For the text-containing cell, return its midpoint in (X, Y) coordinate format. 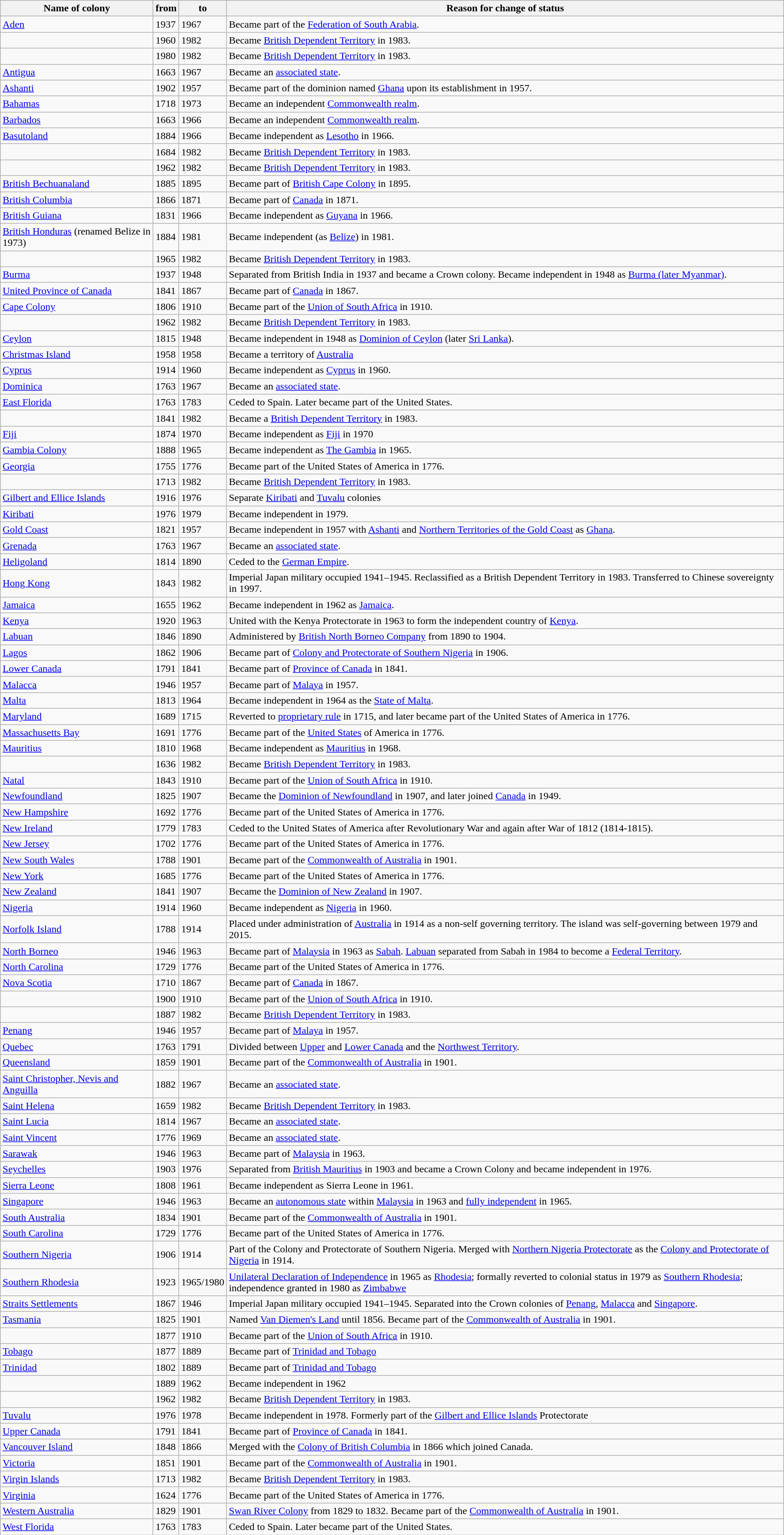
Hong Kong (77, 583)
Became independent as Sierra Leone in 1961. (505, 1185)
1871 (203, 200)
1715 (203, 716)
Barbados (77, 120)
Became independent as Mauritius in 1968. (505, 748)
Became a territory of Australia (505, 354)
Divided between Upper and Lower Canada and the Northwest Territory. (505, 1047)
1969 (203, 1138)
Georgia (77, 466)
Heligoland (77, 562)
1968 (203, 748)
Christmas Island (77, 354)
United with the Kenya Protectorate in 1963 to form the independent country of Kenya. (505, 621)
1655 (166, 605)
Became part of the Federation of South Arabia. (505, 24)
Imperial Japan military occupied 1941–1945. Separated into the Crown colonies of Penang, Malacca and Singapore. (505, 1304)
1831 (166, 216)
Natal (77, 780)
New Ireland (77, 828)
1965/1980 (203, 1282)
1702 (166, 844)
Separate Kiribati and Tuvalu colonies (505, 498)
1923 (166, 1282)
1710 (166, 983)
Became independent (as Belize) in 1981. (505, 237)
Malacca (77, 684)
1813 (166, 700)
1684 (166, 152)
1808 (166, 1185)
Became part of Malaysia in 1963. (505, 1153)
1810 (166, 748)
South Carolina (77, 1233)
1920 (166, 621)
British Bechuanaland (77, 183)
Reverted to proprietary rule in 1715, and later became part of the United States of America in 1776. (505, 716)
Gold Coast (77, 530)
1887 (166, 1015)
Tasmania (77, 1320)
Dominica (77, 386)
Imperial Japan military occupied 1941–1945. Reclassified as a British Dependent Territory in 1983. Transferred to Chinese sovereignty in 1997. (505, 583)
1900 (166, 999)
1821 (166, 530)
Basutoland (77, 136)
1802 (166, 1367)
Ceylon (77, 338)
Seychelles (77, 1169)
Grenada (77, 546)
Virginia (77, 1495)
Became the Dominion of New Zealand in 1907. (505, 892)
Burma (77, 275)
Sierra Leone (77, 1185)
Labuan (77, 637)
Became part of the dominion named Ghana upon its establishment in 1957. (505, 88)
Kenya (77, 621)
Newfoundland (77, 796)
Became independent in 1948 as Dominion of Ceylon (later Sri Lanka). (505, 338)
West Florida (77, 1527)
1973 (203, 104)
Became independent in 1957 with Ashanti and Northern Territories of the Gold Coast as Ghana. (505, 530)
Saint Vincent (77, 1138)
1659 (166, 1106)
Saint Lucia (77, 1122)
1755 (166, 466)
1885 (166, 183)
Separated from British Mauritius in 1903 and became a Crown Colony and became independent in 1976. (505, 1169)
1859 (166, 1063)
Aden (77, 24)
Penang (77, 1031)
1846 (166, 637)
New Hampshire (77, 812)
Part of the Colony and Protectorate of Southern Nigeria. Merged with Northern Nigeria Protectorate as the Colony and Protectorate of Nigeria in 1914. (505, 1255)
1980 (166, 56)
East Florida (77, 402)
Became an autonomous state within Malaysia in 1963 and fully independent in 1965. (505, 1201)
1851 (166, 1463)
Singapore (77, 1201)
Nigeria (77, 908)
1979 (203, 514)
Cape Colony (77, 307)
1964 (203, 700)
Jamaica (77, 605)
Placed under administration of Australia in 1914 as a non-self governing territory. The island was self-governing between 1979 and 2015. (505, 929)
Norfolk Island (77, 929)
1895 (203, 183)
New South Wales (77, 860)
1978 (203, 1415)
1882 (166, 1084)
Tuvalu (77, 1415)
Name of colony (77, 8)
Lower Canada (77, 668)
1834 (166, 1217)
1848 (166, 1447)
South Australia (77, 1217)
1903 (166, 1169)
1874 (166, 434)
Mauritius (77, 748)
1806 (166, 307)
Massachusetts Bay (77, 733)
British Columbia (77, 200)
Saint Helena (77, 1106)
Virgin Islands (77, 1479)
Kiribati (77, 514)
North Carolina (77, 967)
Became part of Canada in 1871. (505, 200)
Became independent in 1979. (505, 514)
Reason for change of status (505, 8)
1829 (166, 1511)
Ceded to the German Empire. (505, 562)
Vancouver Island (77, 1447)
Upper Canada (77, 1431)
Queensland (77, 1063)
Ashanti (77, 88)
Swan River Colony from 1829 to 1832. Became part of the Commonwealth of Australia in 1901. (505, 1511)
1961 (203, 1185)
Became part of Colony and Protectorate of Southern Nigeria in 1906. (505, 653)
New Zealand (77, 892)
Became a British Dependent Territory in 1983. (505, 418)
Merged with the Colony of British Columbia in 1866 which joined Canada. (505, 1447)
Became independent as Guyana in 1966. (505, 216)
Became part of British Cape Colony in 1895. (505, 183)
Named Van Diemen's Land until 1856. Became part of the Commonwealth of Australia in 1901. (505, 1320)
1691 (166, 733)
1970 (203, 434)
Became independent in 1962 (505, 1383)
Straits Settlements (77, 1304)
1718 (166, 104)
Maryland (77, 716)
Became the Dominion of Newfoundland in 1907, and later joined Canada in 1949. (505, 796)
Lagos (77, 653)
Became independent as Fiji in 1970 (505, 434)
1636 (166, 764)
North Borneo (77, 951)
Fiji (77, 434)
1692 (166, 812)
New Jersey (77, 844)
Became independent in 1964 as the State of Malta. (505, 700)
Sarawak (77, 1153)
1902 (166, 88)
Bahamas (77, 104)
Became independent as Cyprus in 1960. (505, 370)
Separated from British India in 1937 and became a Crown colony. Became independent in 1948 as Burma (later Myanmar). (505, 275)
Became part of Malaysia in 1963 as Sabah. Labuan separated from Sabah in 1984 to become a Federal Territory. (505, 951)
from (166, 8)
1981 (203, 237)
1916 (166, 498)
1685 (166, 876)
Antigua (77, 72)
Became independent in 1978. Formerly part of the Gilbert and Ellice Islands Protectorate (505, 1415)
Ceded to the United States of America after Revolutionary War and again after War of 1812 (1814-1815). (505, 828)
Gambia Colony (77, 450)
1689 (166, 716)
1888 (166, 450)
Trinidad (77, 1367)
Victoria (77, 1463)
Malta (77, 700)
Gilbert and Ellice Islands (77, 498)
Became independent in 1962 as Jamaica. (505, 605)
Nova Scotia (77, 983)
Quebec (77, 1047)
New York (77, 876)
Tobago (77, 1352)
Western Australia (77, 1511)
1815 (166, 338)
British Guiana (77, 216)
Cyprus (77, 370)
British Honduras (renamed Belize in 1973) (77, 237)
Administered by British North Borneo Company from 1890 to 1904. (505, 637)
Became independent as Lesotho in 1966. (505, 136)
1862 (166, 653)
1624 (166, 1495)
Became independent as The Gambia in 1965. (505, 450)
Saint Christopher, Nevis and Anguilla (77, 1084)
1779 (166, 828)
Became independent as Nigeria in 1960. (505, 908)
to (203, 8)
Southern Rhodesia (77, 1282)
United Province of Canada (77, 291)
Southern Nigeria (77, 1255)
